Output the [x, y] coordinate of the center of the cell containing the given text.  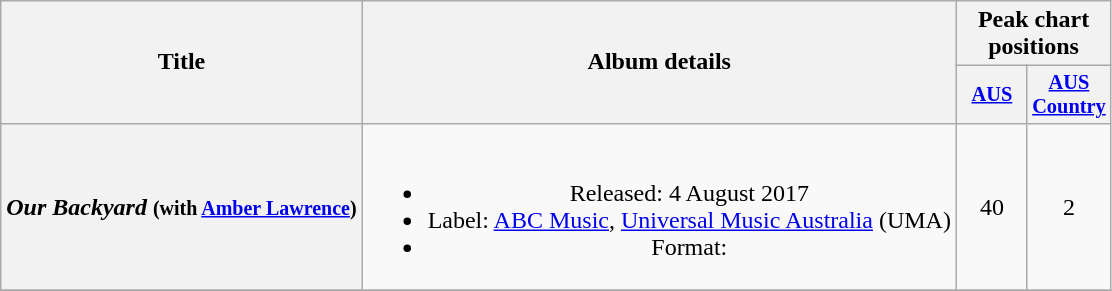
AUS [992, 95]
40 [992, 206]
AUS Country [1068, 95]
Released: 4 August 2017Label: ABC Music, Universal Music Australia (UMA) Format: [659, 206]
Peak chart positions [1033, 34]
Album details [659, 62]
Our Backyard (with Amber Lawrence) [182, 206]
2 [1068, 206]
Title [182, 62]
